Return [X, Y] of the center of cell containing provided text 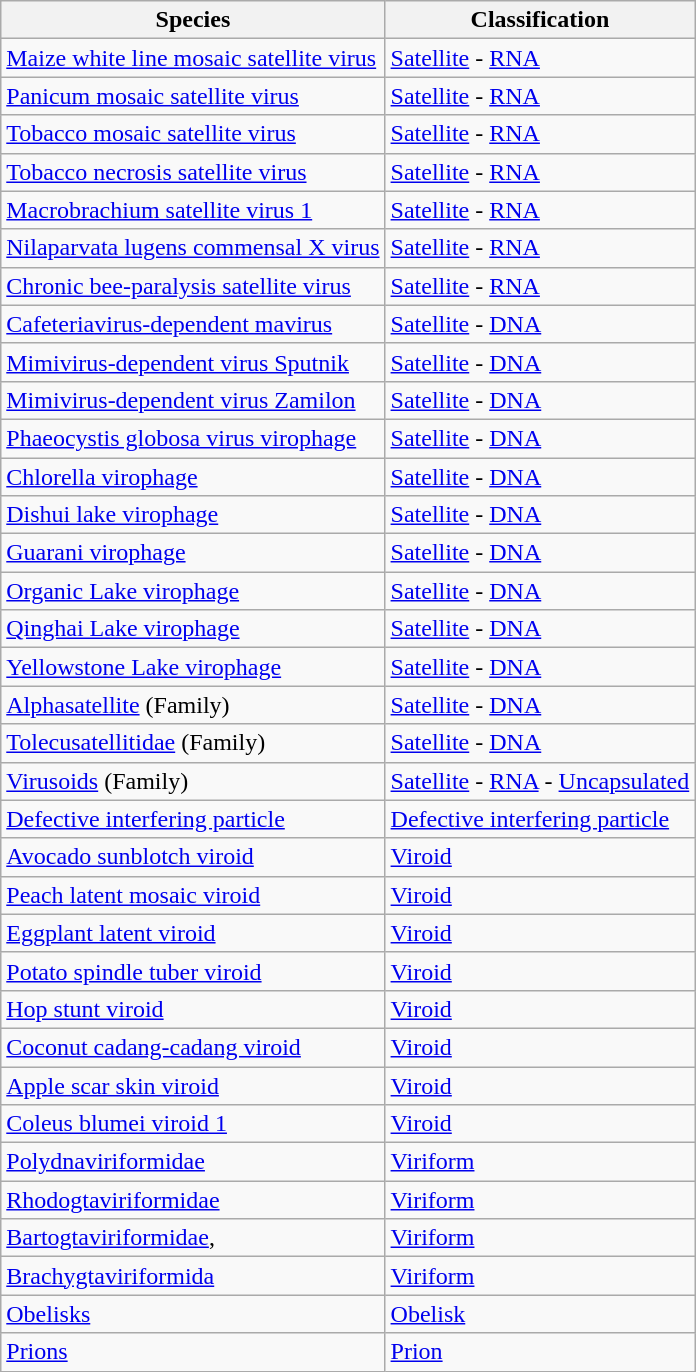
Dishui lake virophage [193, 515]
Yellowstone Lake virophage [193, 667]
Hop stunt viroid [193, 1009]
Alphasatellite (Family) [193, 705]
Avocado sunblotch viroid [193, 857]
Phaeocystis globosa virus virophage [193, 438]
Bartogtaviriformidae, [193, 1238]
Apple scar skin viroid [193, 1085]
Mimivirus-dependent virus Zamilon [193, 400]
Virusoids (Family) [193, 781]
Guarani virophage [193, 553]
Tobacco mosaic satellite virus [193, 134]
Chronic bee-paralysis satellite virus [193, 286]
Coconut cadang-cadang viroid [193, 1047]
Tobacco necrosis satellite virus [193, 172]
Peach latent mosaic viroid [193, 895]
Panicum mosaic satellite virus [193, 96]
Mimivirus-dependent virus Sputnik [193, 362]
Obelisks [193, 1314]
Coleus blumei viroid 1 [193, 1124]
Classification [540, 20]
Maize white line mosaic satellite virus [193, 58]
Chlorella virophage [193, 477]
Organic Lake virophage [193, 591]
Brachygtaviriformida [193, 1276]
Obelisk [540, 1314]
Potato spindle tuber viroid [193, 971]
Species [193, 20]
Eggplant latent viroid [193, 933]
Macrobrachium satellite virus 1 [193, 210]
Tolecusatellitidae (Family) [193, 743]
Satellite - RNA - Uncapsulated [540, 781]
Nilaparvata lugens commensal X virus [193, 248]
Prions [193, 1352]
Cafeteriavirus-dependent mavirus [193, 324]
Rhodogtaviriformidae [193, 1200]
Qinghai Lake virophage [193, 629]
Polydnaviriformidae [193, 1162]
Prion [540, 1352]
